Determine the [x, y] coordinate at the center of the cell enclosing the given text.  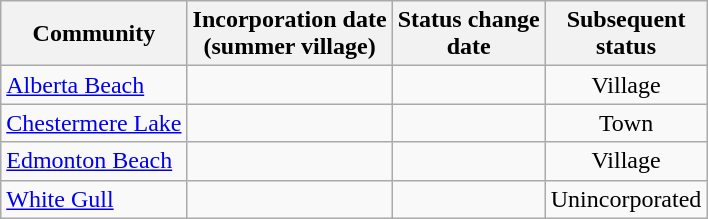
White Gull [94, 199]
Status changedate [468, 34]
Alberta Beach [94, 85]
Incorporation date(summer village) [290, 34]
Community [94, 34]
Subsequentstatus [626, 34]
Chestermere Lake [94, 123]
Edmonton Beach [94, 161]
Town [626, 123]
Unincorporated [626, 199]
